From the cell containing the given text, extract its center point as (X, Y) coordinate. 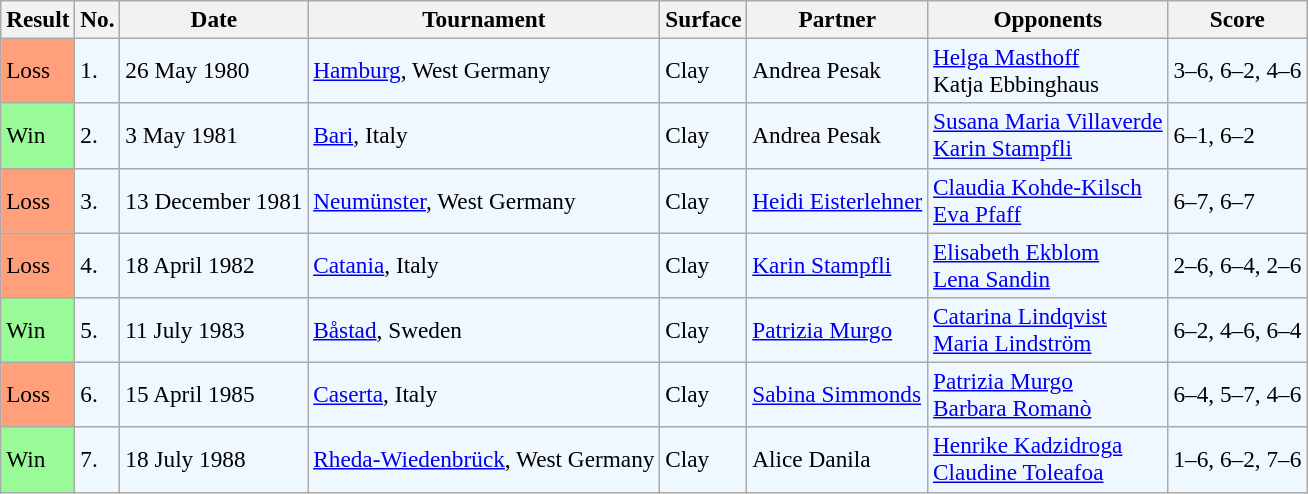
18 July 1988 (214, 460)
Score (1238, 19)
3 May 1981 (214, 136)
Opponents (1048, 19)
Patrizia Murgo (838, 330)
6–2, 4–6, 6–4 (1238, 330)
Alice Danila (838, 460)
Båstad, Sweden (484, 330)
13 December 1981 (214, 200)
Result (38, 19)
3–6, 6–2, 4–6 (1238, 70)
6–1, 6–2 (1238, 136)
4. (98, 264)
Tournament (484, 19)
Elisabeth Ekblom Lena Sandin (1048, 264)
2. (98, 136)
11 July 1983 (214, 330)
Heidi Eisterlehner (838, 200)
Sabina Simmonds (838, 394)
Susana Maria Villaverde Karin Stampfli (1048, 136)
1. (98, 70)
Bari, Italy (484, 136)
1–6, 6–2, 7–6 (1238, 460)
15 April 1985 (214, 394)
Catania, Italy (484, 264)
6. (98, 394)
Hamburg, West Germany (484, 70)
6–7, 6–7 (1238, 200)
No. (98, 19)
Karin Stampfli (838, 264)
26 May 1980 (214, 70)
6–4, 5–7, 4–6 (1238, 394)
Catarina Lindqvist Maria Lindström (1048, 330)
5. (98, 330)
Helga Masthoff Katja Ebbinghaus (1048, 70)
Partner (838, 19)
Rheda-Wiedenbrück, West Germany (484, 460)
18 April 1982 (214, 264)
2–6, 6–4, 2–6 (1238, 264)
Caserta, Italy (484, 394)
3. (98, 200)
Patrizia Murgo Barbara Romanò (1048, 394)
Henrike Kadzidroga Claudine Toleafoa (1048, 460)
7. (98, 460)
Surface (704, 19)
Neumünster, West Germany (484, 200)
Claudia Kohde-Kilsch Eva Pfaff (1048, 200)
Date (214, 19)
